Return [x, y] of the center of cell containing provided text 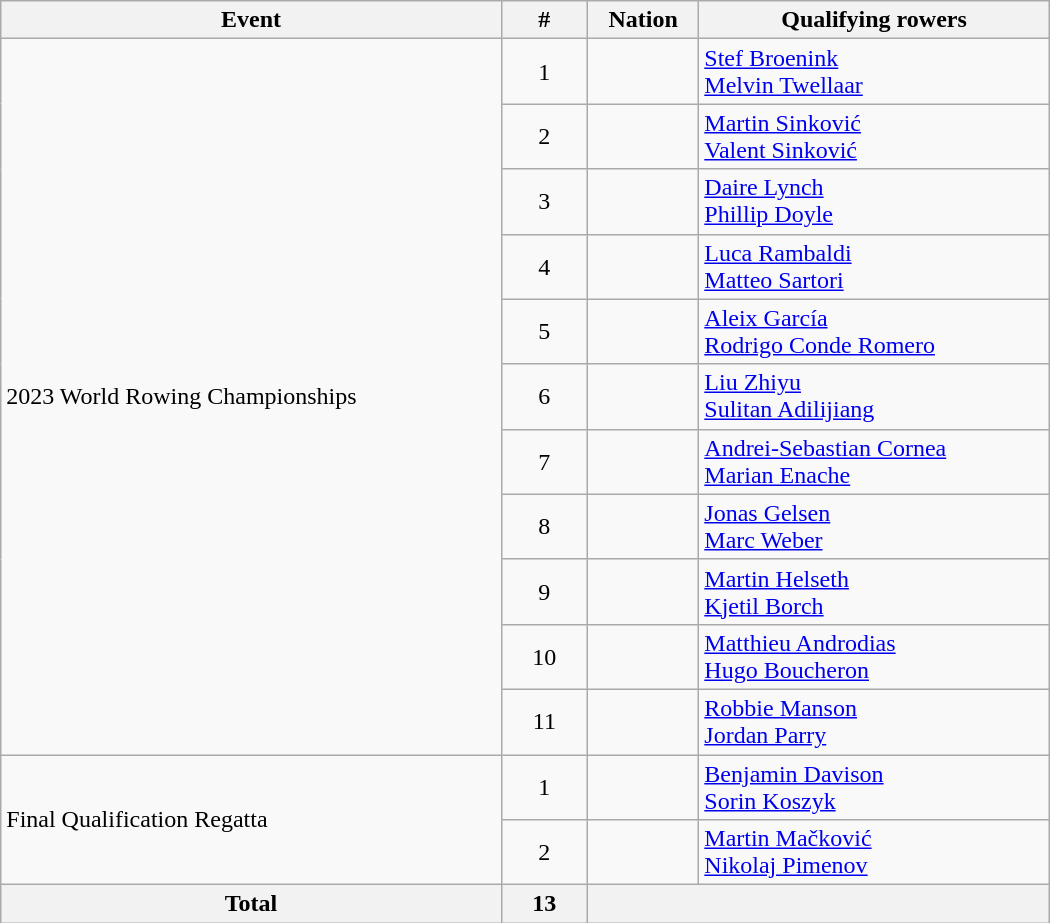
Event [252, 20]
Final Qualification Regatta [252, 819]
13 [544, 904]
7 [544, 462]
3 [544, 202]
Luca RambaldiMatteo Sartori [874, 266]
8 [544, 526]
Andrei-Sebastian CorneaMarian Enache [874, 462]
Daire LynchPhillip Doyle [874, 202]
# [544, 20]
Martin MačkovićNikolaj Pimenov [874, 852]
Robbie MansonJordan Parry [874, 722]
9 [544, 592]
Martin HelsethKjetil Borch [874, 592]
4 [544, 266]
6 [544, 396]
Benjamin DavisonSorin Koszyk [874, 786]
Qualifying rowers [874, 20]
Martin SinkovićValent Sinković [874, 136]
11 [544, 722]
Matthieu AndrodiasHugo Boucheron [874, 656]
2023 World Rowing Championships [252, 397]
10 [544, 656]
5 [544, 332]
Total [252, 904]
Stef BroeninkMelvin Twellaar [874, 72]
Liu ZhiyuSulitan Adilijiang [874, 396]
Nation [642, 20]
Aleix GarcíaRodrigo Conde Romero [874, 332]
Jonas GelsenMarc Weber [874, 526]
